Find where the given text appears and provide that cell's center as (X, Y) coordinate. 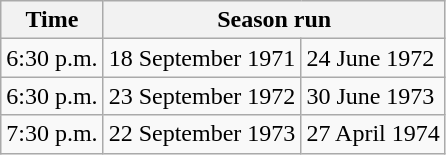
18 September 1971 (202, 58)
27 April 1974 (373, 134)
24 June 1972 (373, 58)
23 September 1972 (202, 96)
Season run (274, 20)
30 June 1973 (373, 96)
7:30 p.m. (52, 134)
22 September 1973 (202, 134)
Time (52, 20)
